Scan for the cell matching the given text and deliver its (X, Y) coordinate at center. 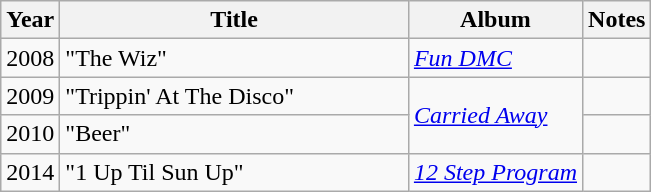
2009 (30, 96)
Carried Away (495, 115)
"Beer" (234, 134)
"1 Up Til Sun Up" (234, 172)
2010 (30, 134)
Album (495, 20)
Title (234, 20)
Notes (617, 20)
Year (30, 20)
"Trippin' At The Disco" (234, 96)
Fun DMC (495, 58)
12 Step Program (495, 172)
2014 (30, 172)
2008 (30, 58)
"The Wiz" (234, 58)
